Scan for the cell matching the given text and deliver its (x, y) coordinate at center. 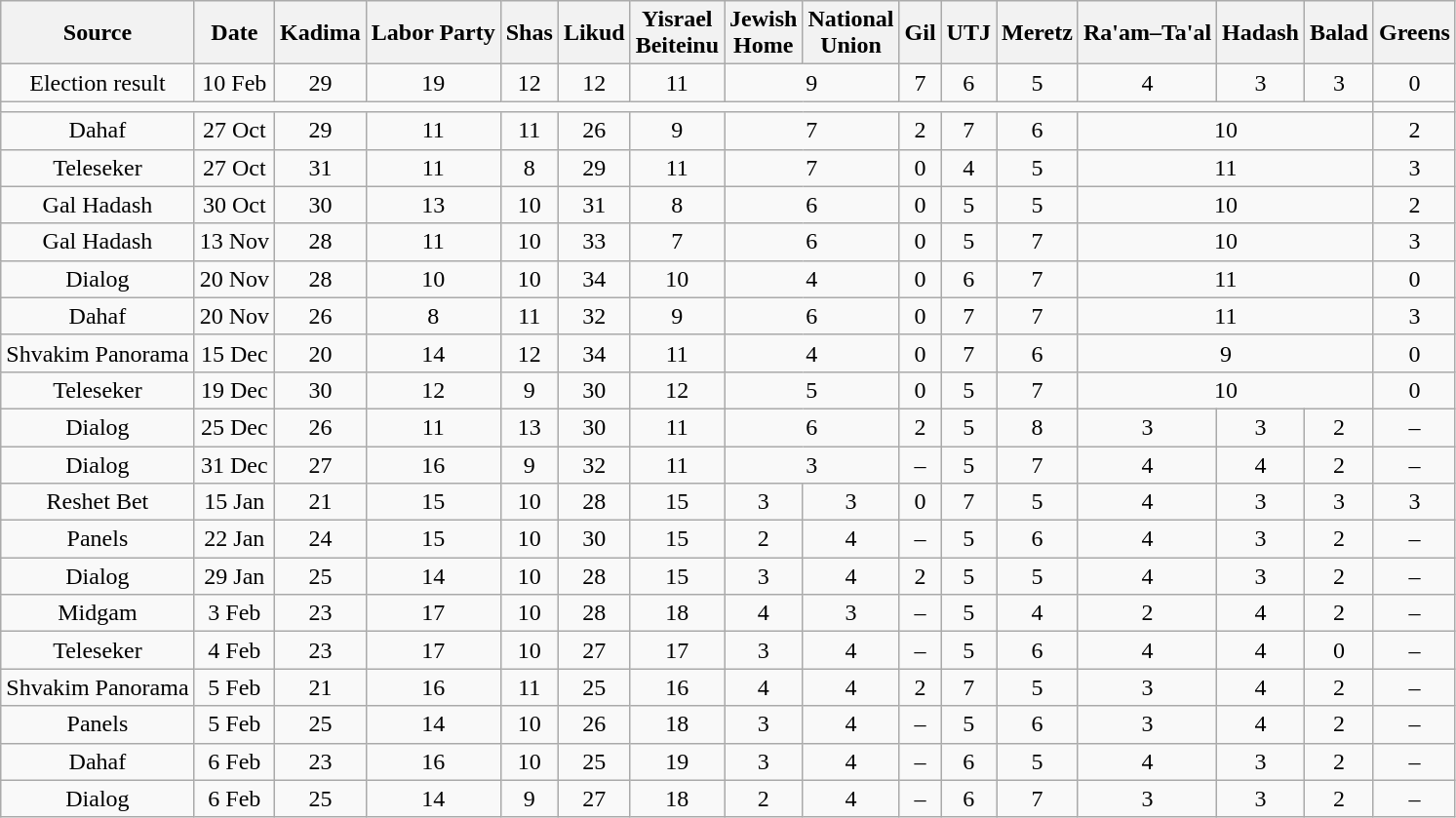
Greens (1414, 33)
24 (321, 539)
YisraelBeiteinu (677, 33)
Likud (594, 33)
Labor Party (433, 33)
20 (321, 353)
15 Dec (234, 353)
29 Jan (234, 576)
Balad (1338, 33)
NationalUnion (850, 33)
19 Dec (234, 390)
Midgam (98, 613)
25 Dec (234, 427)
JewishHome (764, 33)
3 Feb (234, 613)
Hadash (1261, 33)
Kadima (321, 33)
30 Oct (234, 205)
Gil (921, 33)
4 Feb (234, 650)
13 Nov (234, 242)
31 Dec (234, 465)
15 Jan (234, 502)
Reshet Bet (98, 502)
33 (594, 242)
10 Feb (234, 83)
Ra'am–Ta'al (1147, 33)
Date (234, 33)
Source (98, 33)
Shas (529, 33)
Election result (98, 83)
Meretz (1038, 33)
UTJ (968, 33)
22 Jan (234, 539)
